Detect which cell encompasses the target text, then output its [X, Y] center coordinate. 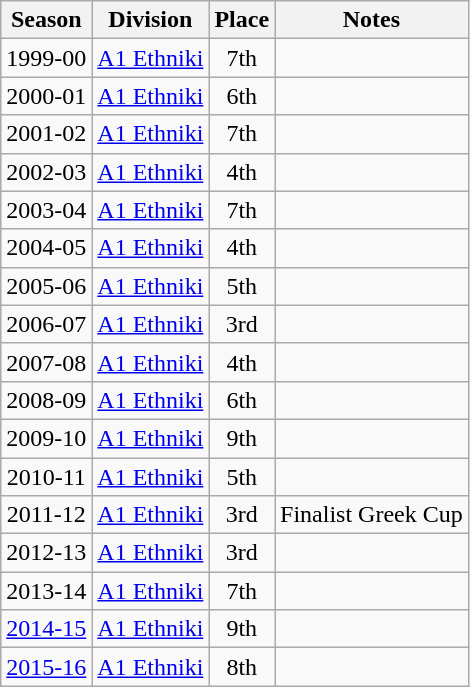
2004-05 [46, 248]
2013-14 [46, 591]
1999-00 [46, 58]
2009-10 [46, 438]
2006-07 [46, 324]
Finalist Greek Cup [372, 515]
Division [150, 20]
2012-13 [46, 553]
Place [242, 20]
2002-03 [46, 172]
8th [242, 667]
2000-01 [46, 96]
2005-06 [46, 286]
2008-09 [46, 400]
2001-02 [46, 134]
Season [46, 20]
2003-04 [46, 210]
2014-15 [46, 629]
2015-16 [46, 667]
2011-12 [46, 515]
2010-11 [46, 477]
Notes [372, 20]
2007-08 [46, 362]
